Search for the cell housing the specified text and yield its [x, y] center coordinate. 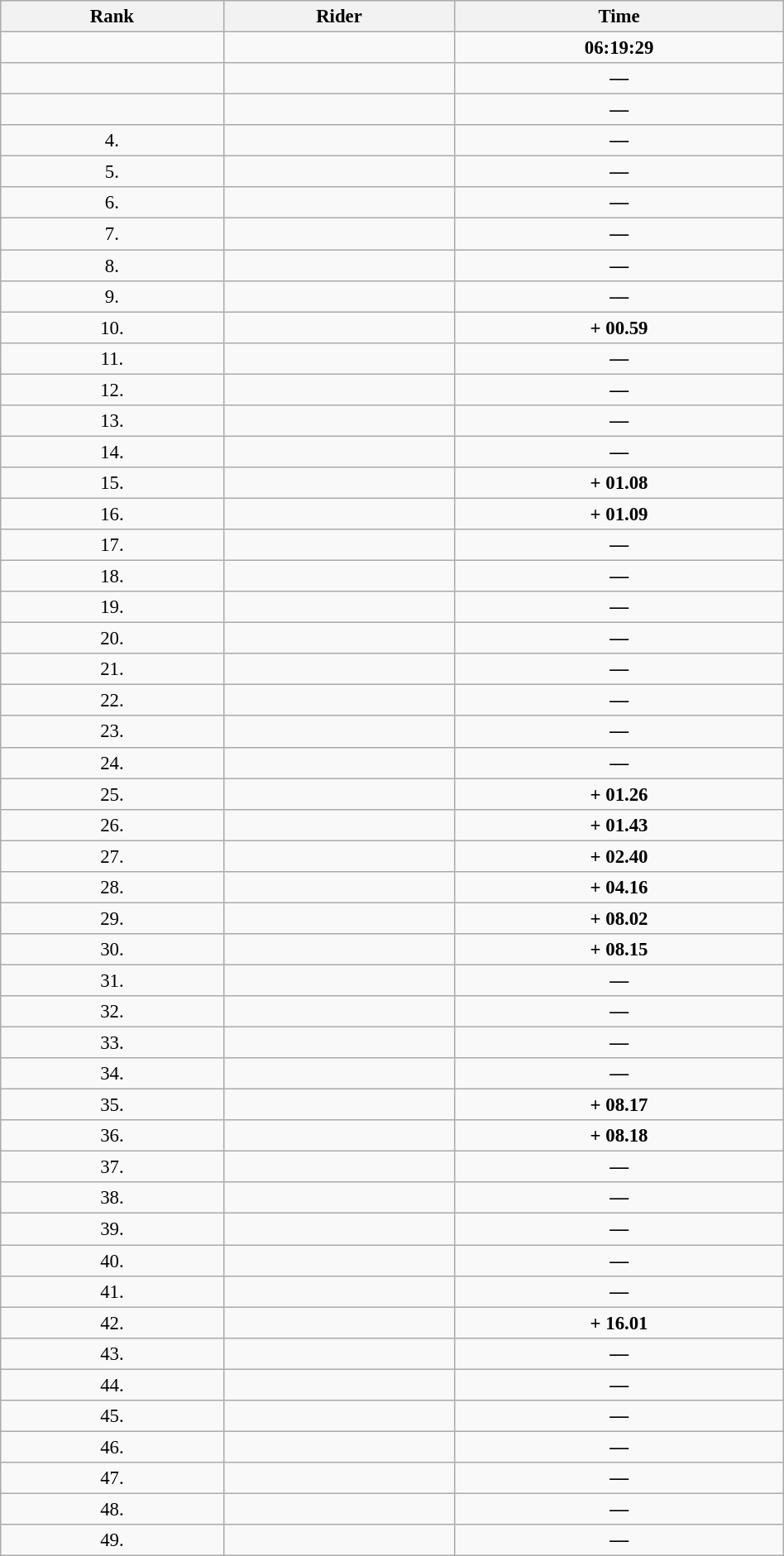
30. [112, 950]
21. [112, 669]
+ 01.08 [619, 483]
41. [112, 1291]
33. [112, 1043]
31. [112, 980]
27. [112, 856]
15. [112, 483]
44. [112, 1385]
13. [112, 421]
6. [112, 203]
23. [112, 732]
39. [112, 1229]
8. [112, 266]
28. [112, 888]
46. [112, 1447]
25. [112, 794]
34. [112, 1074]
+ 08.17 [619, 1105]
42. [112, 1323]
17. [112, 545]
Rider [339, 17]
14. [112, 452]
+ 01.26 [619, 794]
18. [112, 577]
35. [112, 1105]
Rank [112, 17]
+ 08.02 [619, 918]
7. [112, 234]
+ 01.43 [619, 825]
49. [112, 1540]
+ 08.15 [619, 950]
11. [112, 358]
37. [112, 1167]
48. [112, 1509]
+ 02.40 [619, 856]
22. [112, 701]
+ 04.16 [619, 888]
26. [112, 825]
+ 08.18 [619, 1136]
+ 00.59 [619, 328]
+ 01.09 [619, 514]
16. [112, 514]
24. [112, 763]
43. [112, 1353]
45. [112, 1416]
5. [112, 172]
36. [112, 1136]
12. [112, 390]
32. [112, 1012]
19. [112, 607]
9. [112, 296]
+ 16.01 [619, 1323]
38. [112, 1199]
06:19:29 [619, 48]
4. [112, 141]
10. [112, 328]
20. [112, 639]
47. [112, 1478]
29. [112, 918]
40. [112, 1261]
Time [619, 17]
